Identify which cell holds the provided text, then report its (X, Y) central coordinate. 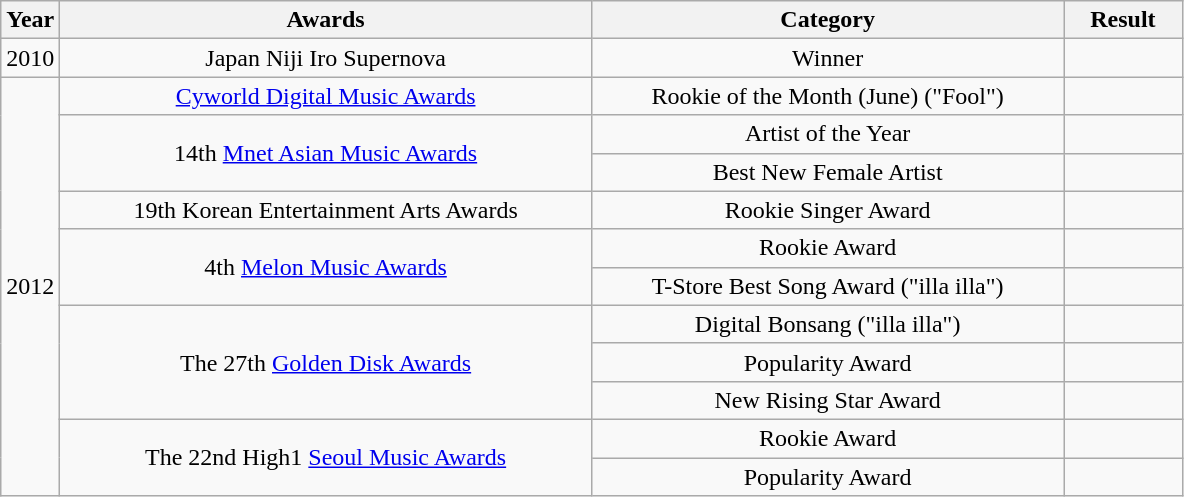
Cyworld Digital Music Awards (326, 96)
Digital Bonsang ("illa illa") (827, 324)
Best New Female Artist (827, 172)
Rookie of the Month (June) ("Fool") (827, 96)
Japan Niji Iro Supernova (326, 58)
2010 (30, 58)
Year (30, 20)
Artist of the Year (827, 134)
T-Store Best Song Award ("illa illa") (827, 286)
Rookie Singer Award (827, 210)
Winner (827, 58)
Awards (326, 20)
Category (827, 20)
The 22nd High1 Seoul Music Awards (326, 457)
2012 (30, 286)
Result (1123, 20)
4th Melon Music Awards (326, 267)
New Rising Star Award (827, 400)
The 27th Golden Disk Awards (326, 362)
19th Korean Entertainment Arts Awards (326, 210)
14th Mnet Asian Music Awards (326, 153)
